Determine the (x, y) coordinate at the center of the cell enclosing the given text.  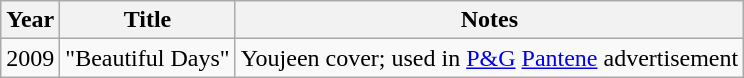
2009 (30, 58)
Title (148, 20)
Year (30, 20)
"Beautiful Days" (148, 58)
Youjeen cover; used in P&G Pantene advertisement (490, 58)
Notes (490, 20)
